Output the (x, y) coordinate of the center of the cell containing the given text.  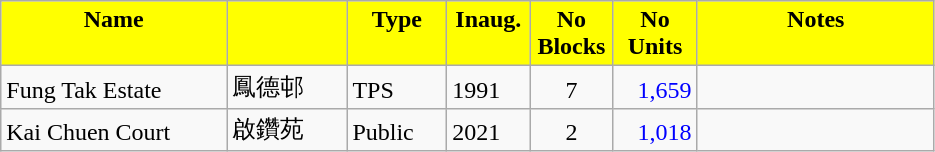
TPS (397, 88)
7 (572, 88)
1,018 (655, 130)
No Blocks (572, 34)
Public (397, 130)
Inaug. (488, 34)
Type (397, 34)
No Units (655, 34)
2 (572, 130)
啟鑽苑 (287, 130)
Fung Tak Estate (114, 88)
Kai Chuen Court (114, 130)
鳳德邨 (287, 88)
Name (114, 34)
1991 (488, 88)
1,659 (655, 88)
Notes (816, 34)
2021 (488, 130)
